Provide the [X, Y] coordinate of the cell's center where the given text is located.  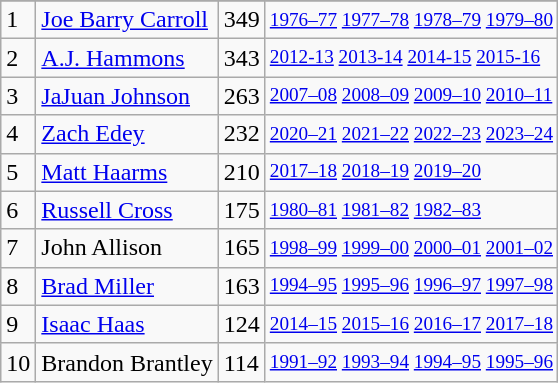
1976–77 1977–78 1978–79 1979–80 [411, 20]
JaJuan Johnson [127, 96]
2 [18, 58]
4 [18, 134]
10 [18, 362]
2007–08 2008–09 2009–10 2010–11 [411, 96]
Brandon Brantley [127, 362]
124 [242, 324]
3 [18, 96]
Brad Miller [127, 286]
2014–15 2015–16 2016–17 2017–18 [411, 324]
A.J. Hammons [127, 58]
Joe Barry Carroll [127, 20]
2017–18 2018–19 2019–20 [411, 172]
343 [242, 58]
1980–81 1981–82 1982–83 [411, 210]
263 [242, 96]
6 [18, 210]
1994–95 1995–96 1996–97 1997–98 [411, 286]
1998–99 1999–00 2000–01 2001–02 [411, 248]
2020–21 2021–22 2022–23 2023–24 [411, 134]
Zach Edey [127, 134]
2012-13 2013-14 2014-15 2015-16 [411, 58]
Isaac Haas [127, 324]
210 [242, 172]
5 [18, 172]
7 [18, 248]
8 [18, 286]
1 [18, 20]
165 [242, 248]
1991–92 1993–94 1994–95 1995–96 [411, 362]
Russell Cross [127, 210]
114 [242, 362]
349 [242, 20]
175 [242, 210]
163 [242, 286]
Matt Haarms [127, 172]
9 [18, 324]
John Allison [127, 248]
232 [242, 134]
